Search for the cell housing the specified text and yield its [x, y] center coordinate. 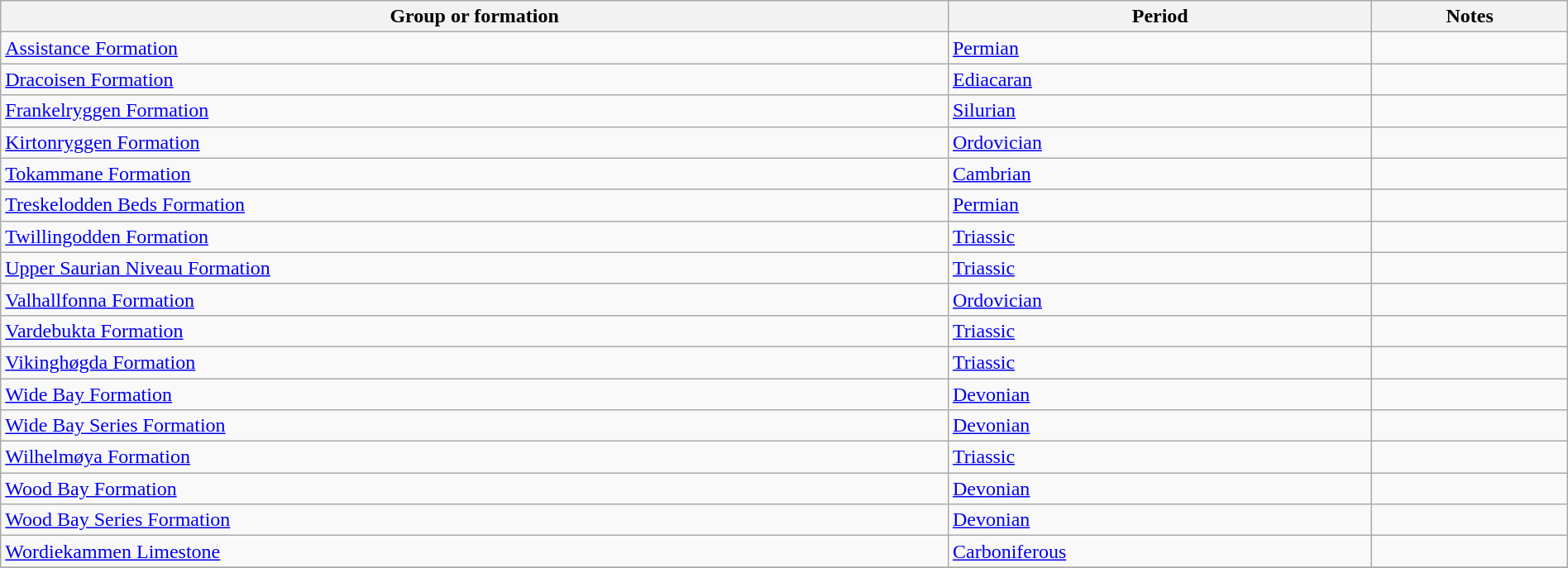
Period [1159, 17]
Valhallfonna Formation [475, 299]
Ediacaran [1159, 79]
Assistance Formation [475, 48]
Kirtonryggen Formation [475, 142]
Wilhelmøya Formation [475, 457]
Cambrian [1159, 174]
Frankelryggen Formation [475, 111]
Group or formation [475, 17]
Upper Saurian Niveau Formation [475, 268]
Wide Bay Series Formation [475, 426]
Silurian [1159, 111]
Carboniferous [1159, 551]
Wide Bay Formation [475, 394]
Treskelodden Beds Formation [475, 205]
Twillingodden Formation [475, 236]
Wood Bay Formation [475, 489]
Wood Bay Series Formation [475, 520]
Tokammane Formation [475, 174]
Vikinghøgda Formation [475, 362]
Vardebukta Formation [475, 331]
Wordiekammen Limestone [475, 551]
Notes [1470, 17]
Dracoisen Formation [475, 79]
